Pinpoint the cell where the given text exists, returning its [X, Y] midpoint coordinate. 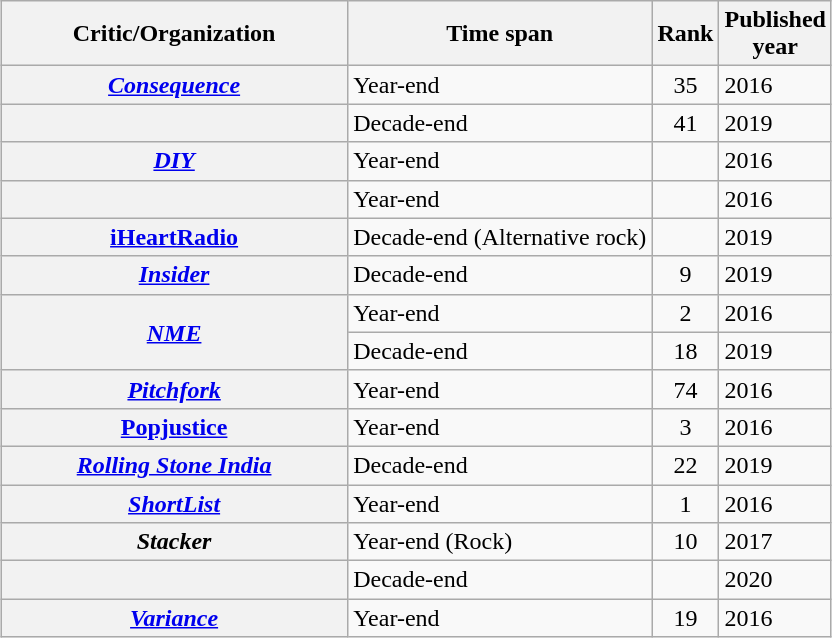
10 [686, 542]
2020 [775, 580]
NME [174, 332]
DIY [174, 161]
Consequence [174, 85]
Variance [174, 618]
22 [686, 465]
Popjustice [174, 427]
Publishedyear [775, 34]
Rank [686, 34]
Stacker [174, 542]
Time span [500, 34]
3 [686, 427]
41 [686, 123]
Decade-end (Alternative rock) [500, 237]
19 [686, 618]
35 [686, 85]
Insider [174, 275]
ShortList [174, 503]
9 [686, 275]
iHeartRadio [174, 237]
1 [686, 503]
74 [686, 389]
Pitchfork [174, 389]
2 [686, 313]
Year-end (Rock) [500, 542]
2017 [775, 542]
Rolling Stone India [174, 465]
Critic/Organization [174, 34]
18 [686, 351]
